Identify which cell holds the provided text, then report its [x, y] central coordinate. 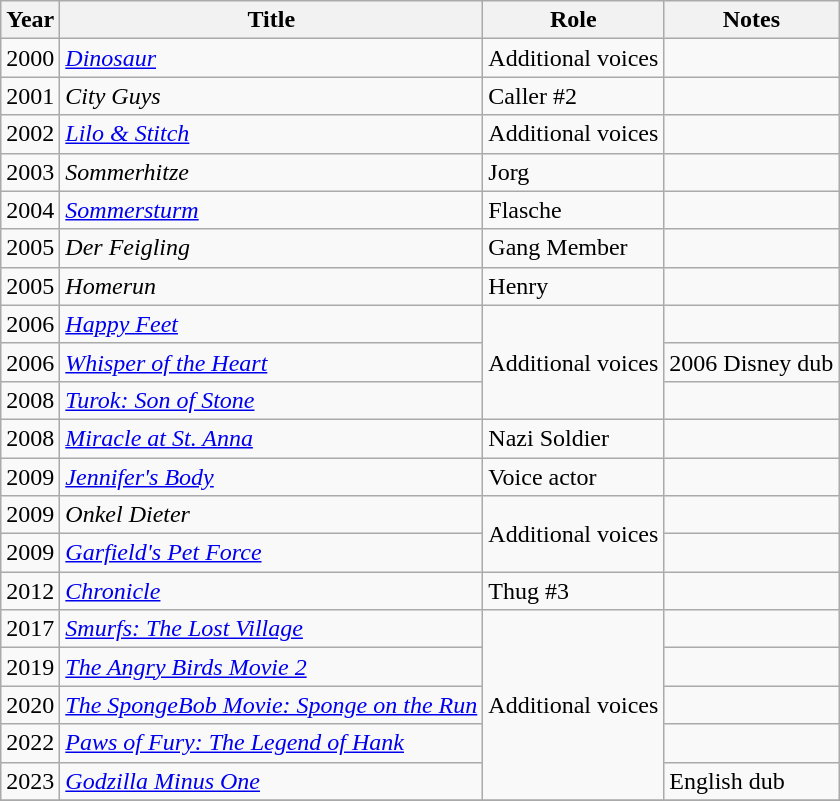
2000 [30, 58]
Title [272, 20]
Sommersturm [272, 210]
2004 [30, 210]
Flasche [574, 210]
Chronicle [272, 591]
2003 [30, 172]
Jennifer's Body [272, 477]
2012 [30, 591]
The Angry Birds Movie 2 [272, 667]
Miracle at St. Anna [272, 438]
2020 [30, 705]
2002 [30, 134]
City Guys [272, 96]
2017 [30, 629]
2001 [30, 96]
2023 [30, 781]
Notes [752, 20]
Happy Feet [272, 324]
Garfield's Pet Force [272, 553]
2022 [30, 743]
Turok: Son of Stone [272, 400]
Caller #2 [574, 96]
Paws of Fury: The Legend of Hank [272, 743]
Voice actor [574, 477]
Thug #3 [574, 591]
2006 Disney dub [752, 362]
Lilo & Stitch [272, 134]
Nazi Soldier [574, 438]
Whisper of the Heart [272, 362]
Henry [574, 286]
Year [30, 20]
Sommerhitze [272, 172]
Homerun [272, 286]
Jorg [574, 172]
Smurfs: The Lost Village [272, 629]
Gang Member [574, 248]
English dub [752, 781]
Role [574, 20]
The SpongeBob Movie: Sponge on the Run [272, 705]
Dinosaur [272, 58]
2019 [30, 667]
Onkel Dieter [272, 515]
Godzilla Minus One [272, 781]
Der Feigling [272, 248]
